Scan for the cell matching the given text and deliver its [X, Y] coordinate at center. 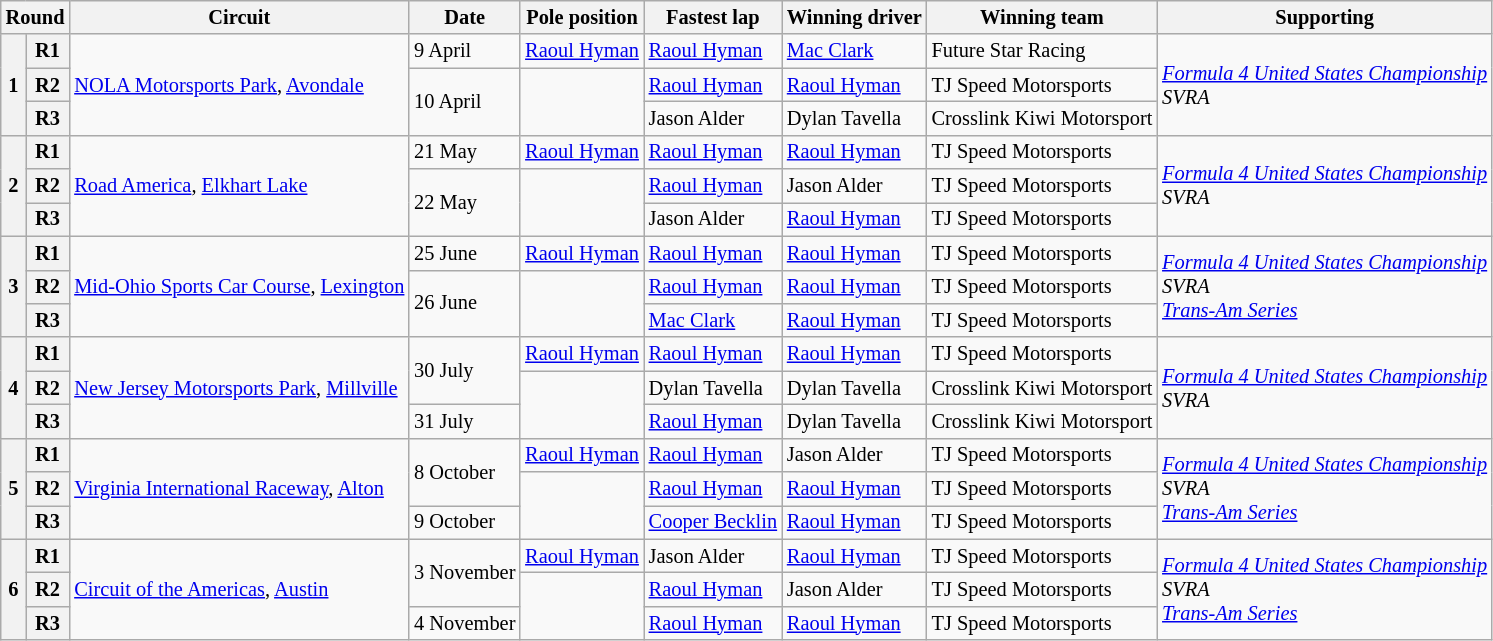
30 July [464, 370]
8 October [464, 472]
2 [14, 186]
4 November [464, 623]
Round [36, 17]
Winning team [1042, 17]
Cooper Becklin [713, 522]
5 [14, 488]
3 November [464, 572]
9 October [464, 522]
10 April [464, 102]
21 May [464, 152]
Virginia International Raceway, Alton [239, 488]
9 April [464, 51]
22 May [464, 202]
NOLA Motorsports Park, Avondale [239, 84]
Pole position [582, 17]
Circuit [239, 17]
Fastest lap [713, 17]
Circuit of the Americas, Austin [239, 590]
31 July [464, 421]
4 [14, 388]
Winning driver [854, 17]
25 June [464, 253]
1 [14, 84]
Date [464, 17]
26 June [464, 304]
Road America, Elkhart Lake [239, 186]
Future Star Racing [1042, 51]
Mid-Ohio Sports Car Course, Lexington [239, 286]
6 [14, 590]
3 [14, 286]
Supporting [1324, 17]
New Jersey Motorsports Park, Millville [239, 388]
